Pinpoint the cell where the given text exists, returning its (X, Y) midpoint coordinate. 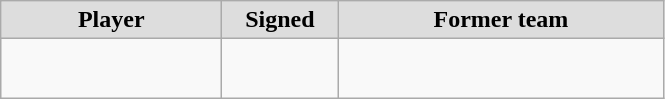
Signed (280, 20)
Former team (501, 20)
Player (112, 20)
